Find where the given text appears and provide that cell's center as [X, Y] coordinate. 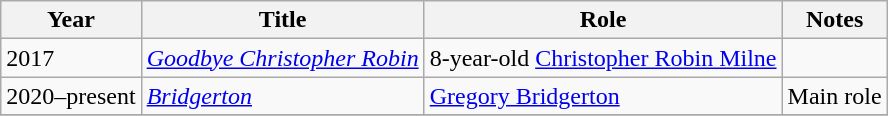
2020–present [71, 96]
Year [71, 20]
8-year-old Christopher Robin Milne [603, 58]
2017 [71, 58]
Main role [834, 96]
Gregory Bridgerton [603, 96]
Goodbye Christopher Robin [282, 58]
Role [603, 20]
Title [282, 20]
Notes [834, 20]
Bridgerton [282, 96]
